Provide the (X, Y) coordinate of the cell's center where the given text is located.  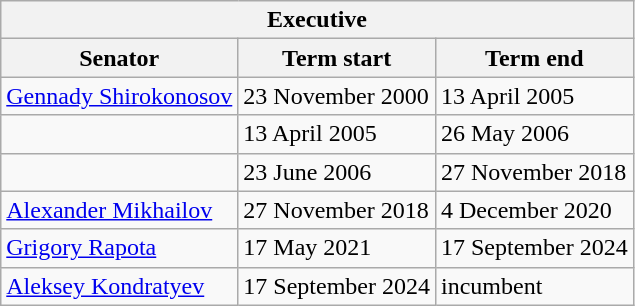
Aleksey Kondratyev (120, 286)
incumbent (534, 286)
Senator (120, 58)
Executive (317, 20)
23 November 2000 (337, 96)
Gennady Shirokonosov (120, 96)
26 May 2006 (534, 134)
Term end (534, 58)
17 May 2021 (337, 248)
Alexander Mikhailov (120, 210)
Grigory Rapota (120, 248)
4 December 2020 (534, 210)
Term start (337, 58)
23 June 2006 (337, 172)
